Return (x, y) of the center of cell containing provided text 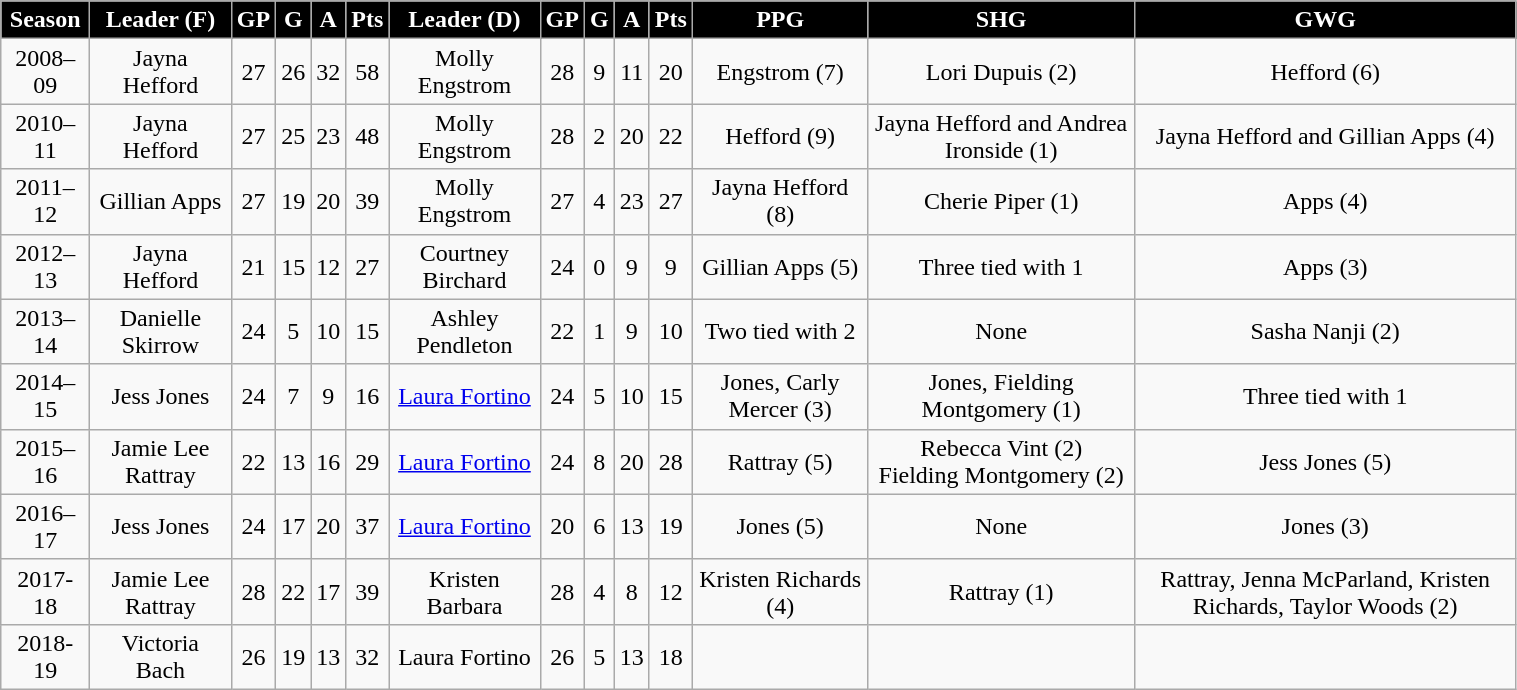
18 (670, 656)
1 (599, 332)
2015–16 (46, 462)
Rebecca Vint (2)Fielding Montgomery (2) (1001, 462)
2018-19 (46, 656)
Sasha Nanji (2) (1325, 332)
2017-18 (46, 592)
Gillian Apps (161, 202)
Jones, Fielding Montgomery (1) (1001, 396)
Jones (5) (780, 526)
Rattray (5) (780, 462)
Jayna Hefford (8) (780, 202)
25 (294, 136)
0 (599, 266)
2016–17 (46, 526)
11 (632, 72)
21 (253, 266)
Season (46, 20)
Jones, Carly Mercer (3) (780, 396)
Rattray (1) (1001, 592)
Lori Dupuis (2) (1001, 72)
Cherie Piper (1) (1001, 202)
Jayna Hefford and Andrea Ironside (1) (1001, 136)
6 (599, 526)
2010–11 (46, 136)
2008–09 (46, 72)
29 (368, 462)
2013–14 (46, 332)
Danielle Skirrow (161, 332)
2 (599, 136)
2014–15 (46, 396)
Two tied with 2 (780, 332)
Courtney Birchard (464, 266)
58 (368, 72)
SHG (1001, 20)
Gillian Apps (5) (780, 266)
Leader (D) (464, 20)
2011–12 (46, 202)
Rattray, Jenna McParland, Kristen Richards, Taylor Woods (2) (1325, 592)
GWG (1325, 20)
7 (294, 396)
Ashley Pendleton (464, 332)
2012–13 (46, 266)
Apps (3) (1325, 266)
Hefford (9) (780, 136)
Jess Jones (5) (1325, 462)
Kristen Barbara (464, 592)
PPG (780, 20)
Victoria Bach (161, 656)
Jayna Hefford and Gillian Apps (4) (1325, 136)
Kristen Richards (4) (780, 592)
Apps (4) (1325, 202)
Jones (3) (1325, 526)
Engstrom (7) (780, 72)
Leader (F) (161, 20)
Hefford (6) (1325, 72)
37 (368, 526)
48 (368, 136)
